From the cell containing the given text, extract its center point as [x, y] coordinate. 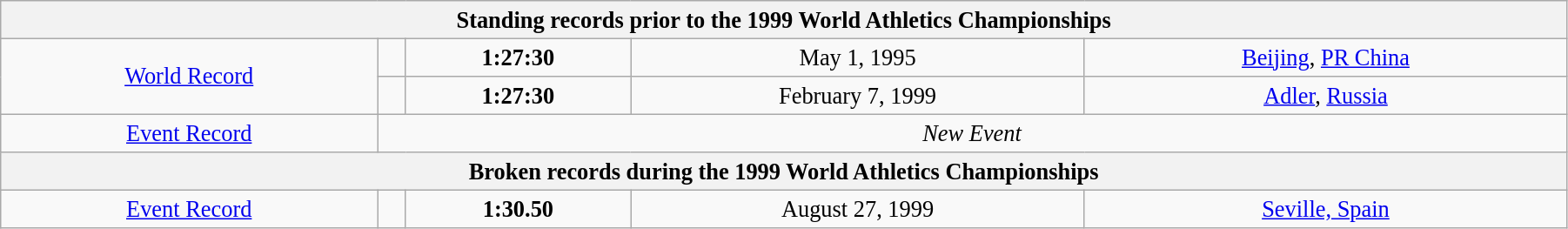
February 7, 1999 [858, 95]
Broken records during the 1999 World Athletics Championships [784, 172]
Seville, Spain [1325, 209]
World Record [190, 77]
May 1, 1995 [858, 57]
Standing records prior to the 1999 World Athletics Championships [784, 19]
Beijing, PR China [1325, 57]
New Event [973, 133]
Adler, Russia [1325, 95]
1:30.50 [518, 209]
August 27, 1999 [858, 209]
